For the text-containing cell, return its midpoint in (X, Y) coordinate format. 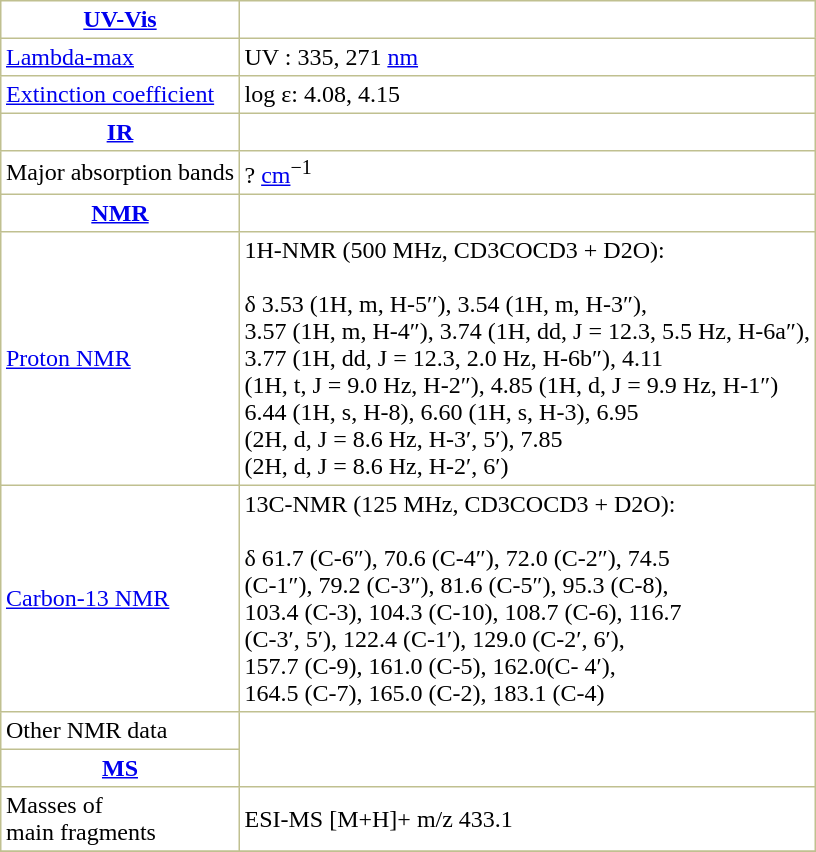
Major absorption bands (120, 173)
UV : 335, 271 nm (527, 57)
ESI-MS [M+H]+ m/z 433.1 (527, 819)
NMR (120, 214)
IR (120, 132)
? cm−1 (527, 173)
Proton NMR (120, 359)
Carbon-13 NMR (120, 599)
log ε: 4.08, 4.15 (527, 95)
UV-Vis (120, 20)
Other NMR data (120, 731)
Masses of main fragments (120, 819)
Lambda-max (120, 57)
MS (120, 769)
Extinction coefficient (120, 95)
